Detect which cell encompasses the target text, then output its [X, Y] center coordinate. 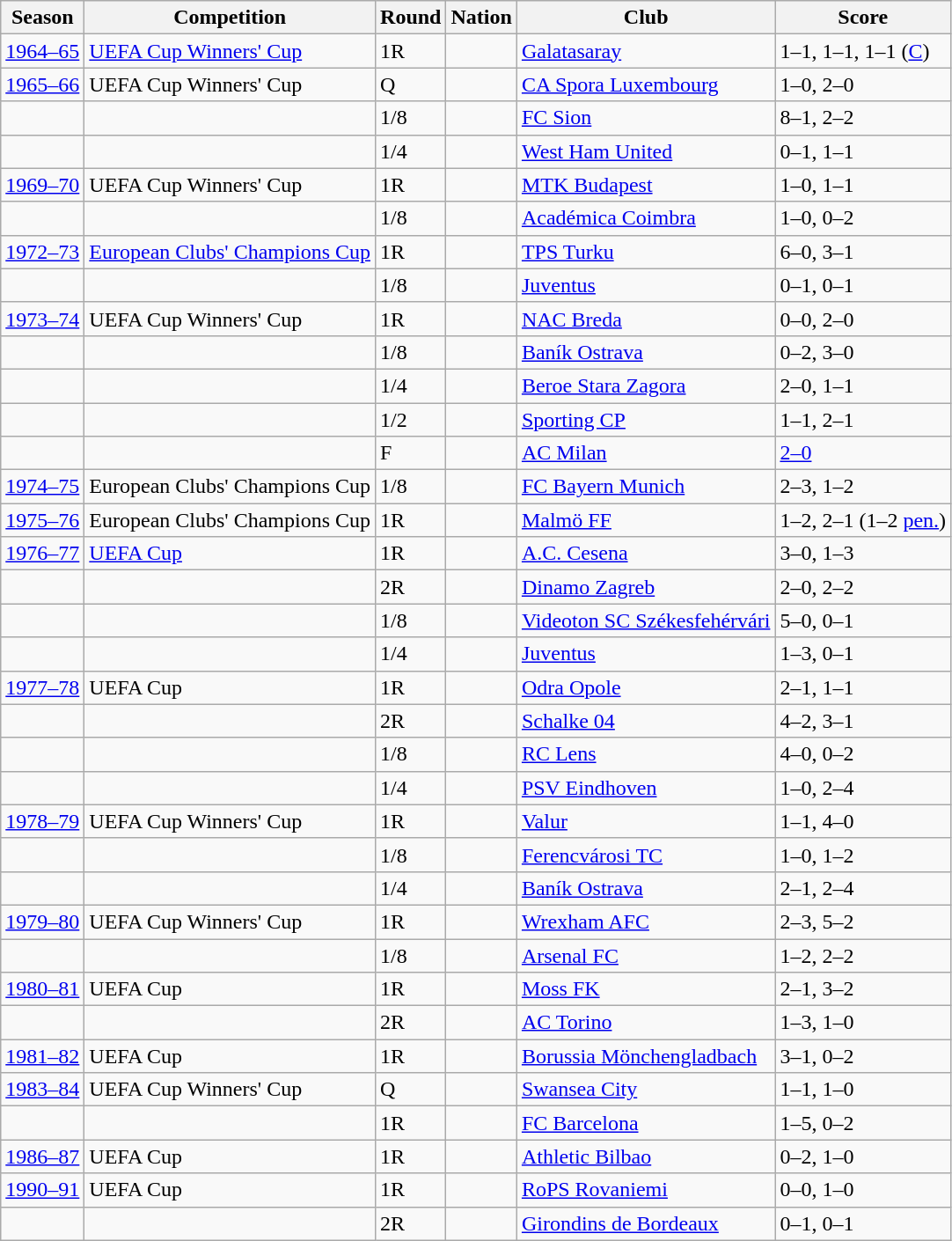
0–2, 3–0 [863, 352]
TPS Turku [646, 252]
1–1, 1–0 [863, 1090]
2–0, 2–2 [863, 587]
Score [863, 18]
FC Barcelona [646, 1123]
RoPS Rovaniemi [646, 1190]
1981–82 [42, 1056]
Girondins de Bordeaux [646, 1223]
1–0, 1–2 [863, 855]
4–0, 0–2 [863, 754]
PSV Eindhoven [646, 788]
2–0 [863, 453]
Athletic Bilbao [646, 1157]
CA Spora Luxembourg [646, 84]
0–1, 1–1 [863, 151]
1–0, 0–2 [863, 218]
FC Sion [646, 118]
1–3, 1–0 [863, 1023]
5–0, 0–1 [863, 620]
6–0, 3–1 [863, 252]
Round [411, 18]
1978–79 [42, 821]
1973–74 [42, 319]
1–3, 0–1 [863, 654]
Ferencvárosi TC [646, 855]
1–1, 2–1 [863, 420]
8–1, 2–2 [863, 118]
Odra Opole [646, 687]
Malmö FF [646, 520]
NAC Breda [646, 319]
1975–76 [42, 520]
1964–65 [42, 51]
1965–66 [42, 84]
Season [42, 18]
2–3, 1–2 [863, 487]
Wrexham AFC [646, 922]
Valur [646, 821]
MTK Budapest [646, 185]
1990–91 [42, 1190]
0–0, 1–0 [863, 1190]
AC Torino [646, 1023]
3–1, 0–2 [863, 1056]
2–1, 2–4 [863, 888]
3–0, 1–3 [863, 554]
1–2, 2–2 [863, 955]
1983–84 [42, 1090]
1–5, 0–2 [863, 1123]
1969–70 [42, 185]
Nation [481, 18]
4–2, 3–1 [863, 721]
2–1, 1–1 [863, 687]
Académica Coimbra [646, 218]
Videoton SC Székesfehérvári [646, 620]
Borussia Mönchengladbach [646, 1056]
1974–75 [42, 487]
2–1, 3–2 [863, 989]
A.C. Cesena [646, 554]
AC Milan [646, 453]
1980–81 [42, 989]
1/2 [411, 420]
Galatasaray [646, 51]
1–1, 4–0 [863, 821]
1–0, 2–4 [863, 788]
1979–80 [42, 922]
Arsenal FC [646, 955]
Swansea City [646, 1090]
Schalke 04 [646, 721]
Dinamo Zagreb [646, 587]
2–3, 5–2 [863, 922]
Moss FK [646, 989]
1977–78 [42, 687]
1–0, 2–0 [863, 84]
RC Lens [646, 754]
Competition [231, 18]
Club [646, 18]
1–2, 2–1 (1–2 pen.) [863, 520]
0–2, 1–0 [863, 1157]
F [411, 453]
1972–73 [42, 252]
0–0, 2–0 [863, 319]
2–0, 1–1 [863, 386]
FC Bayern Munich [646, 487]
1986–87 [42, 1157]
Sporting CP [646, 420]
Beroe Stara Zagora [646, 386]
West Ham United [646, 151]
1–0, 1–1 [863, 185]
1–1, 1–1, 1–1 (C) [863, 51]
1976–77 [42, 554]
